Detect which cell encompasses the target text, then output its [X, Y] center coordinate. 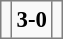
3-0 [32, 20]
